Output the [x, y] coordinate of the center of the cell containing the given text.  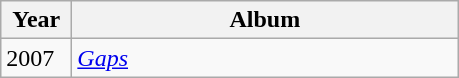
Year [36, 20]
Gaps [265, 58]
2007 [36, 58]
Album [265, 20]
